Search for the cell housing the specified text and yield its (X, Y) center coordinate. 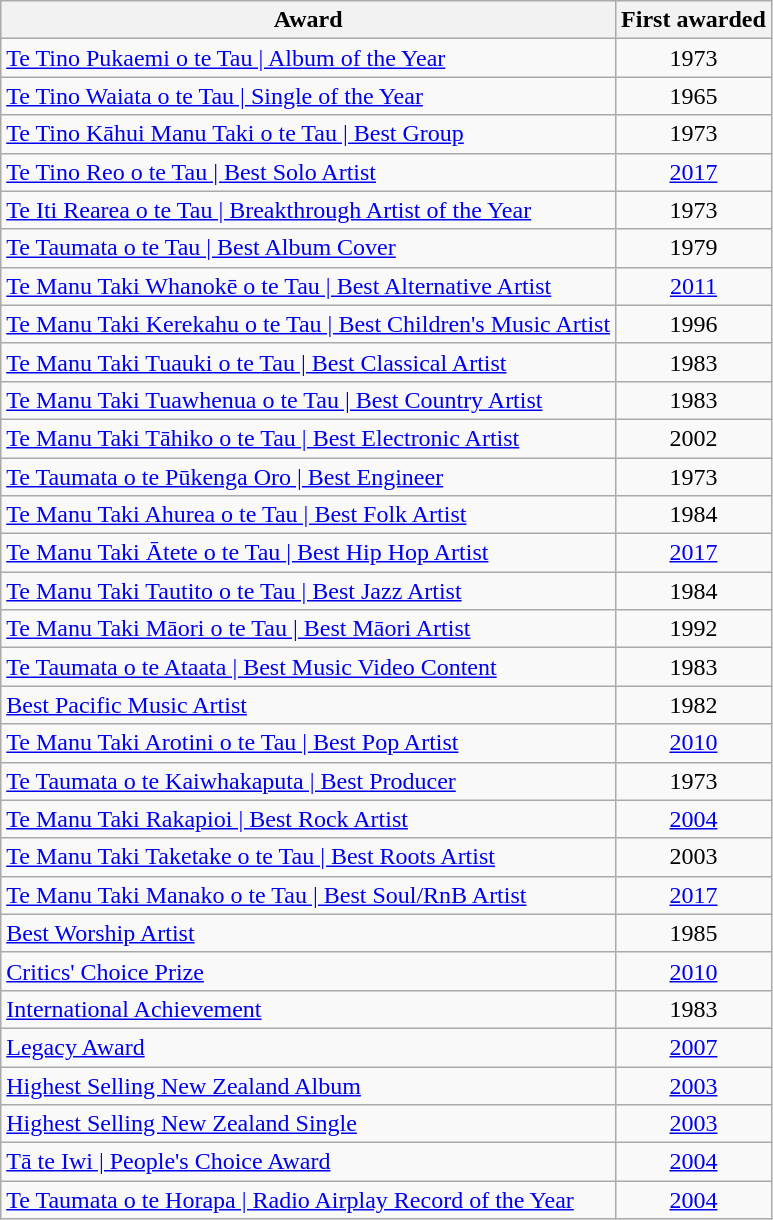
Te Manu Taki Ahurea o te Tau | Best Folk Artist (308, 515)
Te Taumata o te Tau | Best Album Cover (308, 248)
1965 (694, 96)
Te Tino Kāhui Manu Taki o te Tau | Best Group (308, 134)
Best Pacific Music Artist (308, 705)
Te Taumata o te Horapa | Radio Airplay Record of the Year (308, 1200)
International Achievement (308, 1009)
1992 (694, 629)
1985 (694, 933)
Te Manu Taki Rakapioi | Best Rock Artist (308, 819)
Highest Selling New Zealand Single (308, 1124)
Award (308, 20)
First awarded (694, 20)
Te Manu Taki Tautito o te Tau | Best Jazz Artist (308, 591)
Te Tino Pukaemi o te Tau | Album of the Year (308, 58)
Te Manu Taki Ātete o te Tau | Best Hip Hop Artist (308, 553)
1996 (694, 324)
2002 (694, 438)
Te Manu Taki Arotini o te Tau | Best Pop Artist (308, 743)
1979 (694, 248)
Te Manu Taki Manako o te Tau | Best Soul/RnB Artist (308, 895)
Te Manu Taki Tuawhenua o te Tau | Best Country Artist (308, 400)
Te Tino Reo o te Tau | Best Solo Artist (308, 172)
Te Taumata o te Kaiwhakaputa | Best Producer (308, 781)
Te Tino Waiata o te Tau | Single of the Year (308, 96)
Te Manu Taki Whanokē o te Tau | Best Alternative Artist (308, 286)
Highest Selling New Zealand Album (308, 1085)
Critics' Choice Prize (308, 971)
Legacy Award (308, 1047)
Tā te Iwi | People's Choice Award (308, 1162)
Te Manu Taki Taketake o te Tau | Best Roots Artist (308, 857)
1982 (694, 705)
Te Taumata o te Ataata | Best Music Video Content (308, 667)
Te Manu Taki Tuauki o te Tau | Best Classical Artist (308, 362)
Te Taumata o te Pūkenga Oro | Best Engineer (308, 477)
Te Iti Rearea o te Tau | Breakthrough Artist of the Year (308, 210)
Te Manu Taki Tāhiko o te Tau | Best Electronic Artist (308, 438)
Te Manu Taki Māori o te Tau | Best Māori Artist (308, 629)
Best Worship Artist (308, 933)
Te Manu Taki Kerekahu o te Tau | Best Children's Music Artist (308, 324)
2011 (694, 286)
2007 (694, 1047)
